Find where the given text appears and provide that cell's center as [x, y] coordinate. 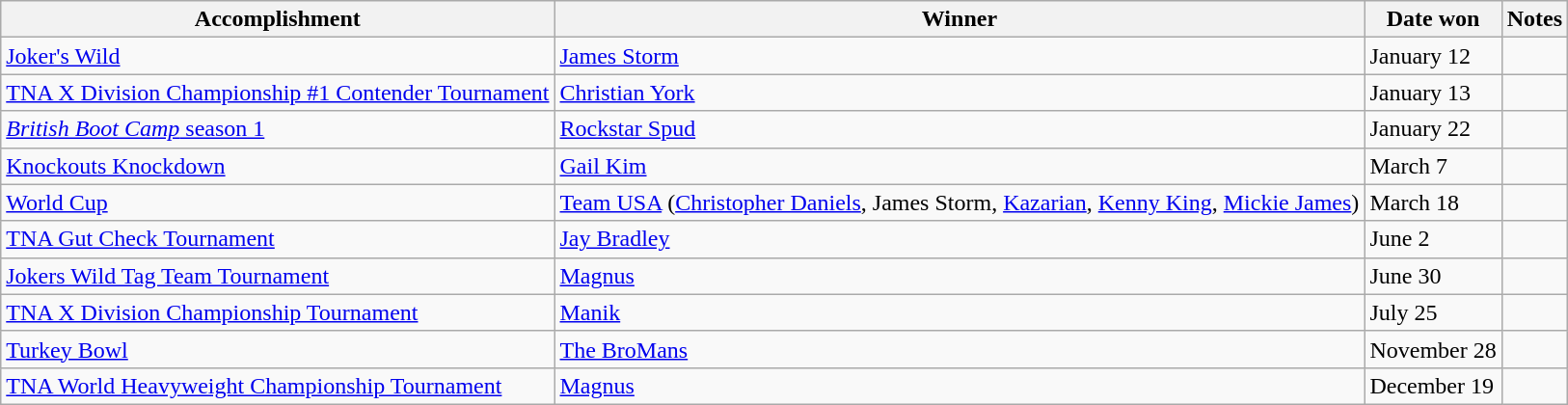
TNA World Heavyweight Championship Tournament [278, 386]
Gail Kim [960, 166]
TNA Gut Check Tournament [278, 239]
Manik [960, 312]
The BroMans [960, 349]
Joker's Wild [278, 56]
March 7 [1433, 166]
Jay Bradley [960, 239]
Christian York [960, 93]
James Storm [960, 56]
World Cup [278, 202]
November 28 [1433, 349]
Knockouts Knockdown [278, 166]
June 2 [1433, 239]
Accomplishment [278, 19]
Jokers Wild Tag Team Tournament [278, 276]
Date won [1433, 19]
March 18 [1433, 202]
Turkey Bowl [278, 349]
January 13 [1433, 93]
Winner [960, 19]
TNA X Division Championship Tournament [278, 312]
June 30 [1433, 276]
British Boot Camp season 1 [278, 129]
December 19 [1433, 386]
July 25 [1433, 312]
January 22 [1433, 129]
Team USA (Christopher Daniels, James Storm, Kazarian, Kenny King, Mickie James) [960, 202]
January 12 [1433, 56]
TNA X Division Championship #1 Contender Tournament [278, 93]
Notes [1534, 19]
Rockstar Spud [960, 129]
